Find where the given text appears and provide that cell's center as (X, Y) coordinate. 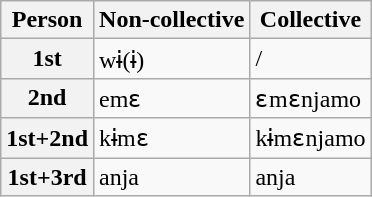
1st+2nd (48, 138)
/ (310, 59)
wɨ(ɨ) (172, 59)
Collective (310, 20)
1st+3rd (48, 177)
2nd (48, 98)
Person (48, 20)
kɨmɛ (172, 138)
ɛmɛnjamo (310, 98)
1st (48, 59)
emɛ (172, 98)
kɨmɛnjamo (310, 138)
Non-collective (172, 20)
